Return the [x, y] coordinate for the center point of the cell that contains the specified text.  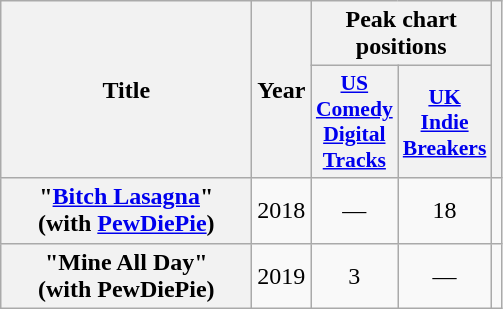
Peak chart positions [402, 34]
Title [126, 90]
UKIndie Breakers [445, 122]
Year [282, 90]
18 [445, 210]
"Mine All Day"(with PewDiePie) [126, 276]
"Bitch Lasagna"(with PewDiePie) [126, 210]
3 [354, 276]
2019 [282, 276]
2018 [282, 210]
USComedy Digital Tracks [354, 122]
